Capture the cell that displays the provided text and extract its (x, y) central coordinate. 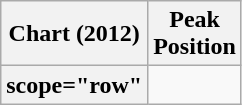
Chart (2012) (74, 34)
scope="row" (74, 85)
PeakPosition (195, 34)
